Capture the cell that displays the provided text and extract its [x, y] central coordinate. 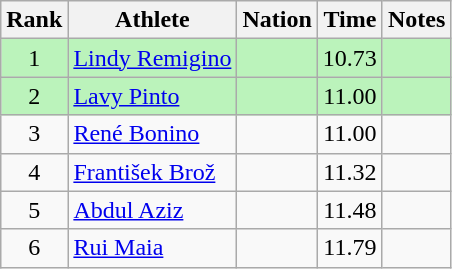
Notes [416, 20]
František Brož [152, 172]
11.32 [350, 172]
Abdul Aziz [152, 210]
Lindy Remigino [152, 58]
1 [34, 58]
3 [34, 134]
René Bonino [152, 134]
10.73 [350, 58]
Time [350, 20]
Rank [34, 20]
4 [34, 172]
11.48 [350, 210]
Athlete [152, 20]
6 [34, 248]
Rui Maia [152, 248]
Nation [277, 20]
2 [34, 96]
5 [34, 210]
11.79 [350, 248]
Lavy Pinto [152, 96]
